Capture the cell that displays the provided text and extract its [X, Y] central coordinate. 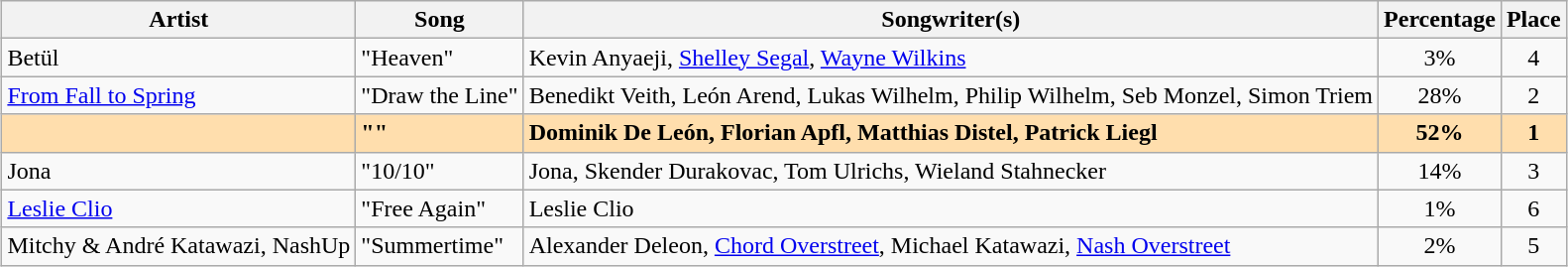
1% [1440, 208]
Songwriter(s) [951, 20]
14% [1440, 171]
"" [440, 133]
Mitchy & André Katawazi, NashUp [178, 246]
4 [1533, 58]
3% [1440, 58]
"Draw the Line" [440, 95]
2% [1440, 246]
Artist [178, 20]
Jona [178, 171]
Jona, Skender Durakovac, Tom Ulrichs, Wieland Stahnecker [951, 171]
6 [1533, 208]
Alexander Deleon, Chord Overstreet, Michael Katawazi, Nash Overstreet [951, 246]
"Heaven" [440, 58]
"Free Again" [440, 208]
5 [1533, 246]
Place [1533, 20]
3 [1533, 171]
Benedikt Veith, León Arend, Lukas Wilhelm, Philip Wilhelm, Seb Monzel, Simon Triem [951, 95]
28% [1440, 95]
Kevin Anyaeji, Shelley Segal, Wayne Wilkins [951, 58]
52% [1440, 133]
Dominik De León, Florian Apfl, Matthias Distel, Patrick Liegl [951, 133]
Song [440, 20]
"10/10" [440, 171]
From Fall to Spring [178, 95]
2 [1533, 95]
Betül [178, 58]
"Summertime" [440, 246]
1 [1533, 133]
Percentage [1440, 20]
